Determine the [x, y] coordinate at the center of the cell enclosing the given text.  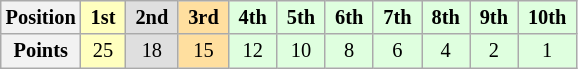
5th [301, 17]
10 [301, 51]
1 [547, 51]
2nd [152, 17]
12 [253, 51]
18 [152, 51]
7th [397, 17]
4 [446, 51]
Position [41, 17]
1st [104, 17]
8th [446, 17]
9th [494, 17]
3rd [203, 17]
Points [41, 51]
10th [547, 17]
8 [349, 51]
4th [253, 17]
25 [104, 51]
2 [494, 51]
6th [349, 17]
15 [203, 51]
6 [397, 51]
